From the cell containing the given text, extract its center point as [X, Y] coordinate. 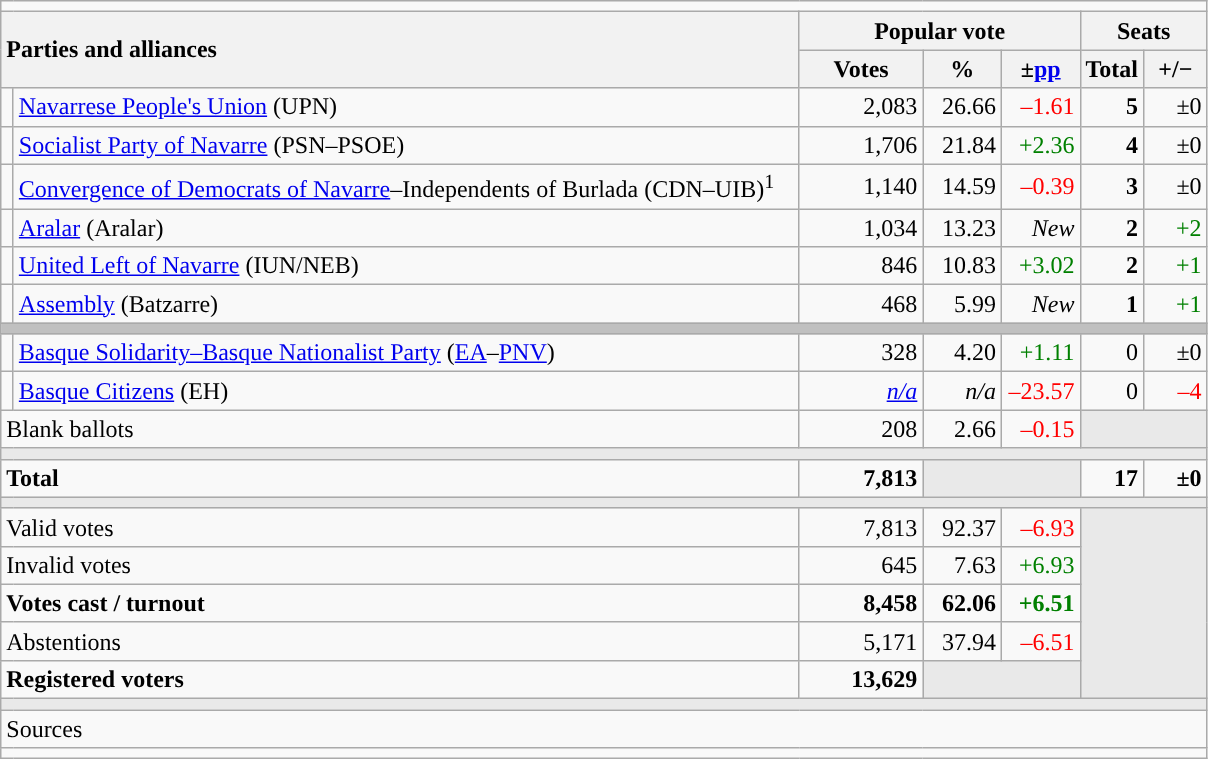
5 [1112, 107]
5,171 [861, 641]
468 [861, 304]
2.66 [962, 429]
–1.61 [1040, 107]
–4 [1176, 391]
26.66 [962, 107]
+/− [1176, 69]
21.84 [962, 145]
Votes cast / turnout [400, 603]
7.63 [962, 565]
Navarrese People's Union (UPN) [406, 107]
Socialist Party of Navarre (PSN–PSOE) [406, 145]
2,083 [861, 107]
3 [1112, 186]
Abstentions [400, 641]
Blank ballots [400, 429]
328 [861, 353]
+3.02 [1040, 266]
+1.11 [1040, 353]
8,458 [861, 603]
+2.36 [1040, 145]
–0.39 [1040, 186]
13,629 [861, 679]
Valid votes [400, 527]
–0.15 [1040, 429]
4.20 [962, 353]
Seats [1144, 31]
–6.93 [1040, 527]
13.23 [962, 228]
Parties and alliances [400, 50]
–23.57 [1040, 391]
37.94 [962, 641]
10.83 [962, 266]
4 [1112, 145]
Registered voters [400, 679]
United Left of Navarre (IUN/NEB) [406, 266]
Basque Solidarity–Basque Nationalist Party (EA–PNV) [406, 353]
Invalid votes [400, 565]
62.06 [962, 603]
Convergence of Democrats of Navarre–Independents of Burlada (CDN–UIB)1 [406, 186]
+2 [1176, 228]
208 [861, 429]
92.37 [962, 527]
1,140 [861, 186]
+6.93 [1040, 565]
5.99 [962, 304]
Popular vote [940, 31]
% [962, 69]
–6.51 [1040, 641]
14.59 [962, 186]
Basque Citizens (EH) [406, 391]
Votes [861, 69]
Aralar (Aralar) [406, 228]
±pp [1040, 69]
17 [1112, 478]
1,034 [861, 228]
1,706 [861, 145]
645 [861, 565]
Assembly (Batzarre) [406, 304]
Sources [604, 729]
+6.51 [1040, 603]
1 [1112, 304]
846 [861, 266]
